Output the [x, y] coordinate of the center of the cell containing the given text.  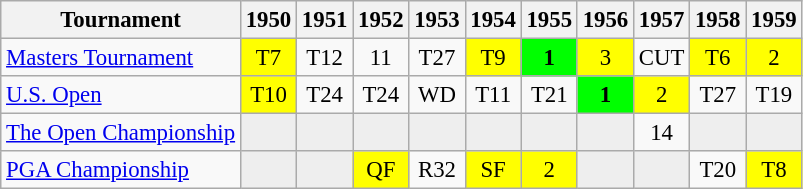
1953 [437, 20]
R32 [437, 170]
QF [381, 170]
1950 [268, 20]
The Open Championship [121, 133]
14 [661, 133]
CUT [661, 58]
1952 [381, 20]
1956 [605, 20]
3 [605, 58]
1954 [493, 20]
T21 [549, 95]
T9 [493, 58]
WD [437, 95]
1951 [325, 20]
T10 [268, 95]
T7 [268, 58]
1955 [549, 20]
T8 [774, 170]
T20 [718, 170]
1957 [661, 20]
T6 [718, 58]
U.S. Open [121, 95]
T12 [325, 58]
1958 [718, 20]
Tournament [121, 20]
T11 [493, 95]
11 [381, 58]
1959 [774, 20]
Masters Tournament [121, 58]
PGA Championship [121, 170]
SF [493, 170]
T19 [774, 95]
